Pinpoint the cell where the given text exists, returning its (x, y) midpoint coordinate. 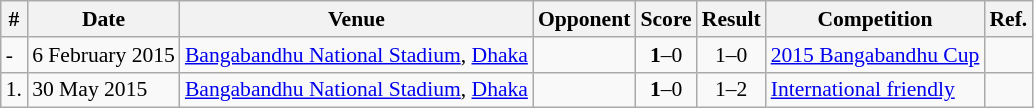
Competition (876, 19)
1–2 (732, 90)
Opponent (584, 19)
Ref. (1008, 19)
6 February 2015 (104, 55)
Venue (356, 19)
Result (732, 19)
- (14, 55)
30 May 2015 (104, 90)
Date (104, 19)
2015 Bangabandhu Cup (876, 55)
Score (666, 19)
1. (14, 90)
International friendly (876, 90)
# (14, 19)
